Pinpoint the cell where the given text exists, returning its (x, y) midpoint coordinate. 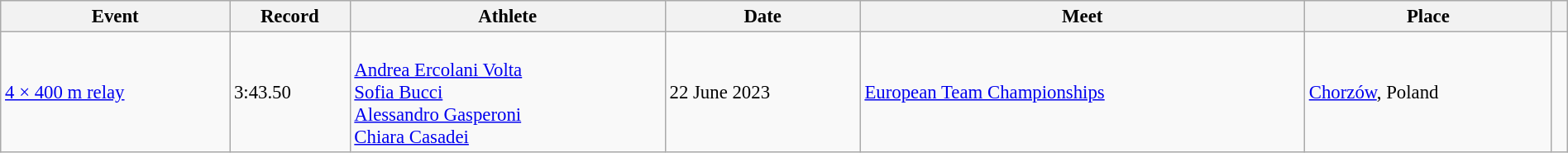
22 June 2023 (762, 93)
European Team Championships (1082, 93)
Record (289, 17)
Event (116, 17)
Date (762, 17)
Athlete (508, 17)
Chorzów, Poland (1427, 93)
Andrea Ercolani VoltaSofia BucciAlessandro GasperoniChiara Casadei (508, 93)
Place (1427, 17)
4 × 400 m relay (116, 93)
Meet (1082, 17)
3:43.50 (289, 93)
